From the cell containing the given text, extract its center point as (X, Y) coordinate. 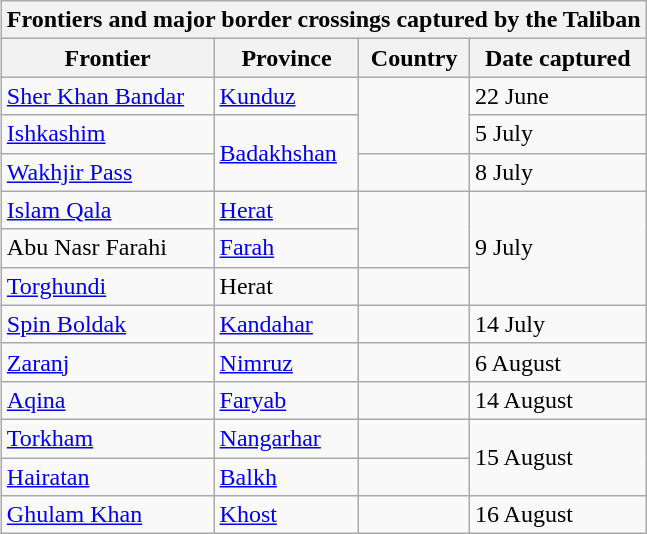
9 July (558, 248)
16 August (558, 515)
Badakhshan (286, 153)
Frontiers and major border crossings captured by the Taliban (324, 20)
5 July (558, 134)
22 June (558, 96)
Kunduz (286, 96)
8 July (558, 172)
14 August (558, 400)
Spin Boldak (108, 324)
Torghundi (108, 286)
Zaranj (108, 362)
14 July (558, 324)
Kandahar (286, 324)
Khost (286, 515)
Hairatan (108, 477)
Wakhjir Pass (108, 172)
Faryab (286, 400)
Torkham (108, 438)
Date captured (558, 58)
Islam Qala (108, 210)
Province (286, 58)
Frontier (108, 58)
Sher Khan Bandar (108, 96)
Country (414, 58)
Ishkashim (108, 134)
Balkh (286, 477)
6 August (558, 362)
Aqina (108, 400)
Abu Nasr Farahi (108, 248)
Nimruz (286, 362)
Ghulam Khan (108, 515)
Farah (286, 248)
Nangarhar (286, 438)
15 August (558, 457)
